Extract the (x, y) coordinate from the center of the cell holding the provided text.  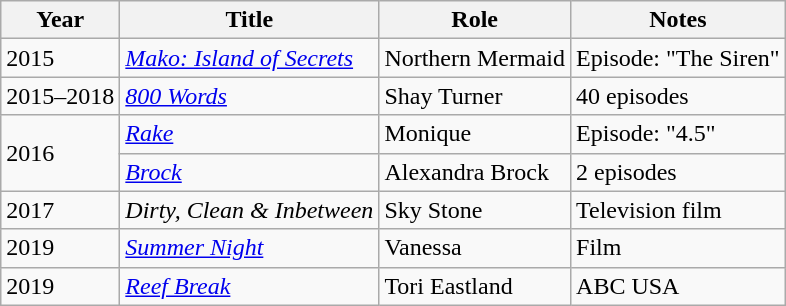
2015–2018 (60, 96)
Role (475, 20)
Tori Eastland (475, 286)
40 episodes (678, 96)
Film (678, 248)
Title (250, 20)
ABC USA (678, 286)
2016 (60, 153)
2 episodes (678, 172)
2015 (60, 58)
Alexandra Brock (475, 172)
Rake (250, 134)
Reef Break (250, 286)
Episode: "4.5" (678, 134)
Vanessa (475, 248)
Year (60, 20)
Shay Turner (475, 96)
Monique (475, 134)
2017 (60, 210)
Dirty, Clean & Inbetween (250, 210)
Sky Stone (475, 210)
Mako: Island of Secrets (250, 58)
Summer Night (250, 248)
Notes (678, 20)
Northern Mermaid (475, 58)
Television film (678, 210)
800 Words (250, 96)
Episode: "The Siren" (678, 58)
Brock (250, 172)
